Output the (x, y) coordinate of the center of the cell containing the given text.  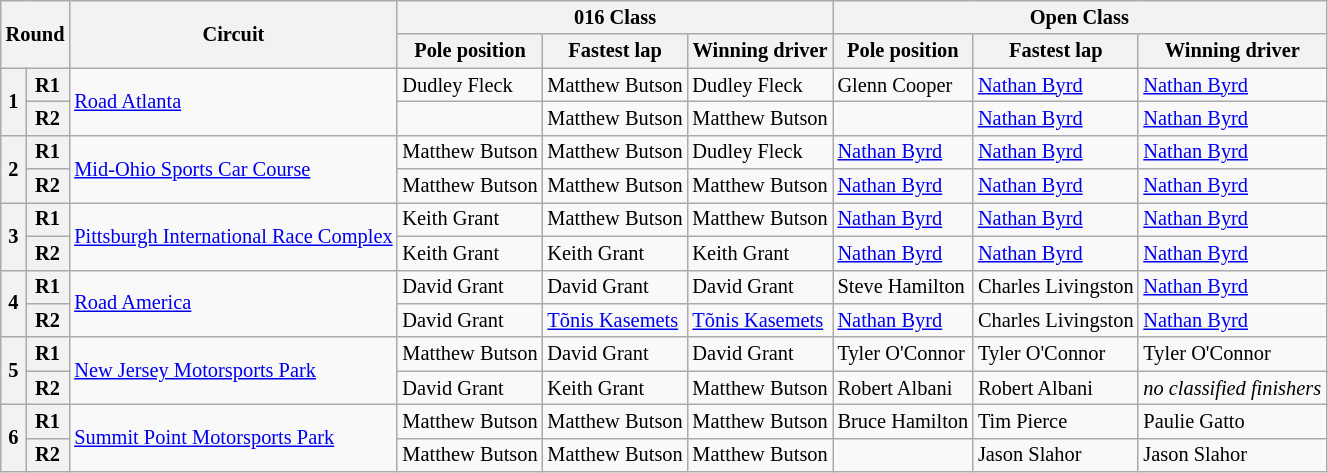
Mid-Ohio Sports Car Course (233, 168)
Tim Pierce (1056, 421)
Glenn Cooper (903, 85)
Steve Hamilton (903, 287)
1 (14, 102)
016 Class (614, 17)
Paulie Gatto (1232, 421)
Bruce Hamilton (903, 421)
no classified finishers (1232, 388)
5 (14, 370)
6 (14, 438)
3 (14, 236)
Round (36, 34)
Pittsburgh International Race Complex (233, 236)
New Jersey Motorsports Park (233, 370)
Open Class (1080, 17)
2 (14, 168)
Summit Point Motorsports Park (233, 438)
4 (14, 304)
Road America (233, 304)
Circuit (233, 34)
Road Atlanta (233, 102)
